Determine the (X, Y) coordinate at the center of the cell enclosing the given text.  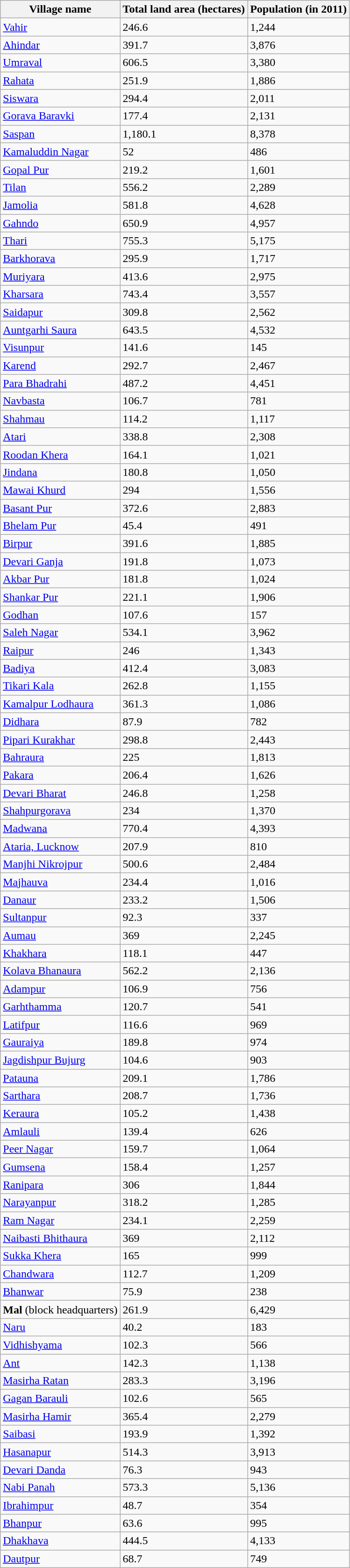
45.4 (184, 526)
294.4 (184, 98)
Ranipara (60, 1185)
Gorava Baravki (60, 116)
491 (299, 526)
541 (299, 1006)
106.9 (184, 989)
142.3 (184, 1363)
Hasanapur (60, 1452)
Pakara (60, 775)
1,886 (299, 80)
Navbasta (60, 401)
Vahir (60, 27)
261.9 (184, 1309)
974 (299, 1042)
413.6 (184, 277)
756 (299, 989)
3,196 (299, 1381)
2,289 (299, 187)
Patauna (60, 1078)
755.3 (184, 241)
1,844 (299, 1185)
Peer Nagar (60, 1149)
2,259 (299, 1220)
Village name (60, 9)
1,064 (299, 1149)
2,011 (299, 98)
Visunpur (60, 348)
Gauraiya (60, 1042)
164.1 (184, 454)
102.3 (184, 1345)
2,562 (299, 312)
Kamaluddin Nagar (60, 152)
643.5 (184, 330)
40.2 (184, 1327)
68.7 (184, 1559)
Dhakhava (60, 1541)
1,813 (299, 757)
234.1 (184, 1220)
2,883 (299, 508)
Didhara (60, 722)
514.3 (184, 1452)
262.8 (184, 686)
Ataria, Lucknow (60, 846)
1,086 (299, 704)
Kolava Bhanaura (60, 971)
Tilan (60, 187)
1,257 (299, 1167)
Gahndo (60, 223)
52 (184, 152)
318.2 (184, 1203)
107.6 (184, 615)
Umraval (60, 63)
246.6 (184, 27)
1,556 (299, 490)
233.2 (184, 900)
562.2 (184, 971)
Saidapur (60, 312)
556.2 (184, 187)
75.9 (184, 1291)
209.1 (184, 1078)
1,050 (299, 472)
Devari Ganja (60, 562)
412.4 (184, 668)
Barkhorava (60, 259)
Devari Danda (60, 1470)
Roodan Khera (60, 454)
Adampur (60, 989)
Tikari Kala (60, 686)
361.3 (184, 704)
486 (299, 152)
Bhanpur (60, 1523)
221.1 (184, 597)
1,601 (299, 169)
219.2 (184, 169)
Devari Bharat (60, 793)
177.4 (184, 116)
105.2 (184, 1114)
1,392 (299, 1434)
1,343 (299, 650)
1,438 (299, 1114)
Keraura (60, 1114)
Jagdishpur Bujurg (60, 1060)
Para Bhadrahi (60, 383)
Total land area (hectares) (184, 9)
165 (184, 1256)
Sarthara (60, 1096)
338.8 (184, 437)
1,024 (299, 579)
1,155 (299, 686)
Ant (60, 1363)
306 (184, 1185)
1,717 (299, 259)
2,975 (299, 277)
995 (299, 1523)
246 (184, 650)
1,021 (299, 454)
2,279 (299, 1416)
2,467 (299, 365)
3,913 (299, 1452)
102.6 (184, 1399)
626 (299, 1131)
1,885 (299, 544)
104.6 (184, 1060)
999 (299, 1256)
Saleh Nagar (60, 633)
Muriyara (60, 277)
Shahpurgorava (60, 811)
444.5 (184, 1541)
1,016 (299, 882)
76.3 (184, 1470)
1,285 (299, 1203)
Garhthamma (60, 1006)
Akbar Pur (60, 579)
2,112 (299, 1238)
159.7 (184, 1149)
118.1 (184, 953)
2,484 (299, 864)
Basant Pur (60, 508)
534.1 (184, 633)
225 (184, 757)
Badiya (60, 668)
106.7 (184, 401)
2,308 (299, 437)
Bahraura (60, 757)
Sukka Khera (60, 1256)
Kharsara (60, 294)
372.6 (184, 508)
566 (299, 1345)
Manjhi Nikrojpur (60, 864)
Majhauva (60, 882)
447 (299, 953)
Ahindar (60, 45)
Naru (60, 1327)
2,443 (299, 739)
Pipari Kurakhar (60, 739)
1,209 (299, 1274)
3,557 (299, 294)
3,962 (299, 633)
1,736 (299, 1096)
6,429 (299, 1309)
Nabi Panah (60, 1488)
183 (299, 1327)
770.4 (184, 829)
Gumsena (60, 1167)
141.6 (184, 348)
238 (299, 1291)
283.3 (184, 1381)
145 (299, 348)
Gopal Pur (60, 169)
8,378 (299, 134)
1,626 (299, 775)
Shahmau (60, 419)
63.6 (184, 1523)
Kamalpur Lodhaura (60, 704)
337 (299, 918)
Raipur (60, 650)
Narayanpur (60, 1203)
234 (184, 811)
193.9 (184, 1434)
4,451 (299, 383)
246.8 (184, 793)
295.9 (184, 259)
2,245 (299, 935)
Atari (60, 437)
Chandwara (60, 1274)
3,380 (299, 63)
581.8 (184, 205)
Mawai Khurd (60, 490)
Madwana (60, 829)
1,506 (299, 900)
1,244 (299, 27)
391.6 (184, 544)
Naibasti Bhithaura (60, 1238)
2,136 (299, 971)
743.4 (184, 294)
1,117 (299, 419)
Gagan Barauli (60, 1399)
781 (299, 401)
Godhan (60, 615)
487.2 (184, 383)
292.7 (184, 365)
Birpur (60, 544)
207.9 (184, 846)
208.7 (184, 1096)
650.9 (184, 223)
4,628 (299, 205)
Bhelam Pur (60, 526)
251.9 (184, 80)
782 (299, 722)
606.5 (184, 63)
3,083 (299, 668)
298.8 (184, 739)
309.8 (184, 312)
114.2 (184, 419)
969 (299, 1024)
139.4 (184, 1131)
749 (299, 1559)
Latifpur (60, 1024)
1,786 (299, 1078)
Danaur (60, 900)
Ibrahimpur (60, 1505)
943 (299, 1470)
1,073 (299, 562)
Mal (block headquarters) (60, 1309)
1,370 (299, 811)
Ram Nagar (60, 1220)
Auntgarhi Saura (60, 330)
1,906 (299, 597)
391.7 (184, 45)
500.6 (184, 864)
4,957 (299, 223)
294 (184, 490)
191.8 (184, 562)
Amlauli (60, 1131)
87.9 (184, 722)
Thari (60, 241)
1,258 (299, 793)
Saibasi (60, 1434)
181.8 (184, 579)
565 (299, 1399)
189.8 (184, 1042)
Population (in 2011) (299, 9)
Masirha Hamir (60, 1416)
Rahata (60, 80)
2,131 (299, 116)
5,175 (299, 241)
Jamolia (60, 205)
Vidhishyama (60, 1345)
4,133 (299, 1541)
48.7 (184, 1505)
Dautpur (60, 1559)
1,138 (299, 1363)
92.3 (184, 918)
Karend (60, 365)
573.3 (184, 1488)
Bhanwar (60, 1291)
Khakhara (60, 953)
234.4 (184, 882)
206.4 (184, 775)
Sultanpur (60, 918)
354 (299, 1505)
Masirha Ratan (60, 1381)
1,180.1 (184, 134)
3,876 (299, 45)
903 (299, 1060)
Aumau (60, 935)
Shankar Pur (60, 597)
112.7 (184, 1274)
4,393 (299, 829)
116.6 (184, 1024)
120.7 (184, 1006)
Siswara (60, 98)
365.4 (184, 1416)
180.8 (184, 472)
4,532 (299, 330)
157 (299, 615)
5,136 (299, 1488)
158.4 (184, 1167)
Jindana (60, 472)
Saspan (60, 134)
810 (299, 846)
